Locate the cell with the specified text and output its [x, y] center coordinate. 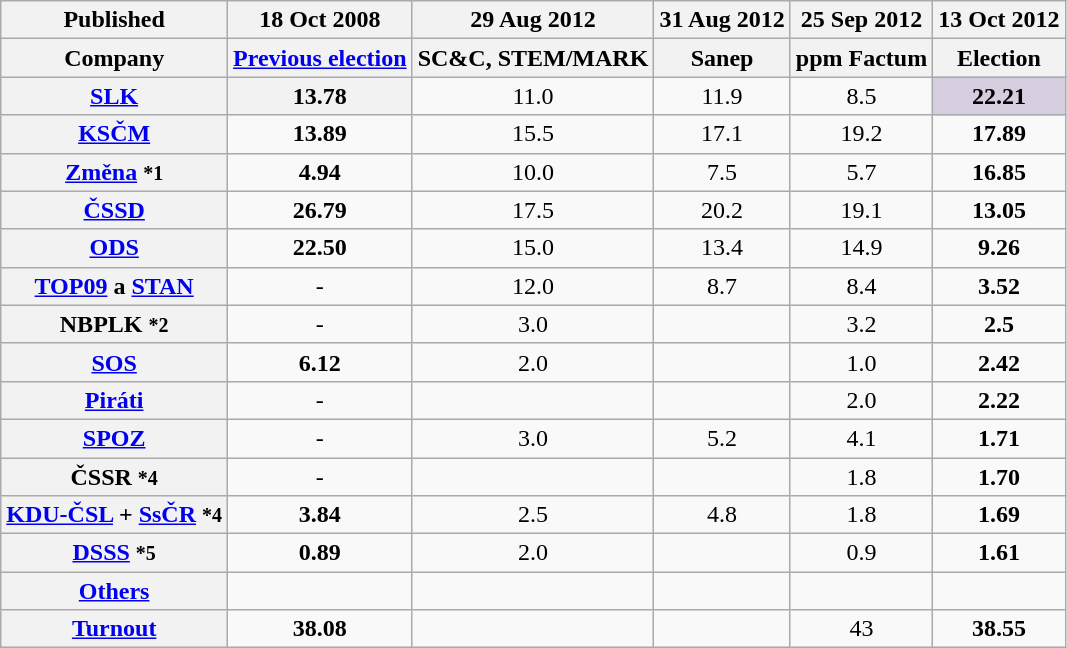
Změna *1 [114, 172]
7.5 [722, 172]
43 [861, 629]
1.71 [999, 438]
KDU-ČSL + SsČR *4 [114, 515]
ppm Factum [861, 58]
13.89 [320, 134]
3.2 [861, 324]
SOS [114, 362]
12.0 [533, 286]
4.8 [722, 515]
14.9 [861, 248]
20.2 [722, 210]
13.05 [999, 210]
8.4 [861, 286]
17.89 [999, 134]
1.70 [999, 477]
38.08 [320, 629]
26.79 [320, 210]
15.5 [533, 134]
19.2 [861, 134]
16.85 [999, 172]
31 Aug 2012 [722, 20]
1.0 [861, 362]
Company [114, 58]
SC&C, STEM/MARK [533, 58]
SLK [114, 96]
ODS [114, 248]
13.4 [722, 248]
2.22 [999, 400]
19.1 [861, 210]
11.0 [533, 96]
TOP09 a STAN [114, 286]
Piráti [114, 400]
ČSSD [114, 210]
3.52 [999, 286]
11.9 [722, 96]
0.9 [861, 553]
29 Aug 2012 [533, 20]
38.55 [999, 629]
Election [999, 58]
Others [114, 591]
4.94 [320, 172]
9.26 [999, 248]
ČSSR *4 [114, 477]
25 Sep 2012 [861, 20]
Sanep [722, 58]
8.5 [861, 96]
17.5 [533, 210]
5.7 [861, 172]
Published [114, 20]
3.84 [320, 515]
2.42 [999, 362]
NBPLK *2 [114, 324]
KSČM [114, 134]
10.0 [533, 172]
0.89 [320, 553]
1.61 [999, 553]
SPOZ [114, 438]
Previous election [320, 58]
13 Oct 2012 [999, 20]
6.12 [320, 362]
8.7 [722, 286]
1.69 [999, 515]
22.21 [999, 96]
4.1 [861, 438]
22.50 [320, 248]
15.0 [533, 248]
17.1 [722, 134]
5.2 [722, 438]
Turnout [114, 629]
18 Oct 2008 [320, 20]
13.78 [320, 96]
DSSS *5 [114, 553]
